Determine the (x, y) coordinate at the center of the cell enclosing the given text.  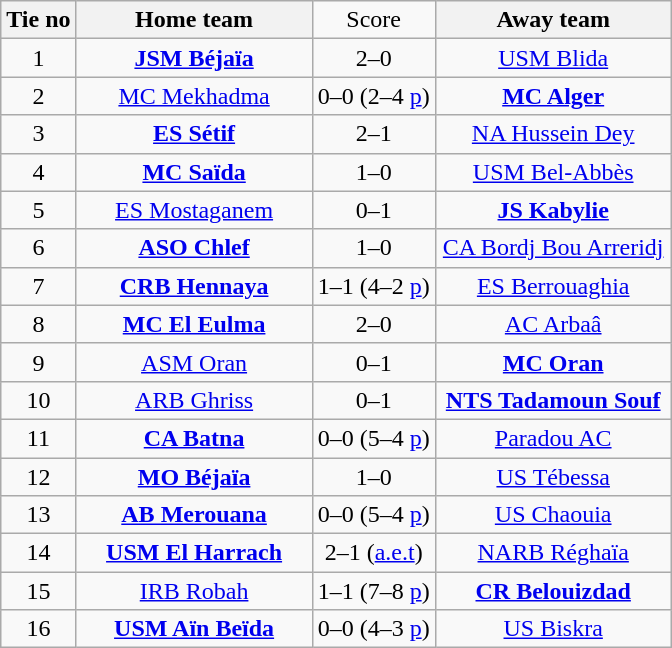
NARB Réghaïa (553, 553)
MC El Eulma (194, 324)
13 (38, 515)
Away team (553, 20)
1 (38, 58)
9 (38, 362)
Score (374, 20)
CR Belouizdad (553, 591)
Paradou AC (553, 438)
7 (38, 286)
3 (38, 134)
USM El Harrach (194, 553)
MO Béjaïa (194, 477)
4 (38, 172)
Tie no (38, 20)
ARB Ghriss (194, 400)
16 (38, 629)
0–0 (4–3 p) (374, 629)
CA Bordj Bou Arreridj (553, 248)
JSM Béjaïa (194, 58)
US Tébessa (553, 477)
1–1 (7–8 p) (374, 591)
Home team (194, 20)
ES Berrouaghia (553, 286)
2–1 (a.e.t) (374, 553)
USM Bel-Abbès (553, 172)
NTS Tadamoun Souf (553, 400)
MC Mekhadma (194, 96)
2–1 (374, 134)
1–1 (4–2 p) (374, 286)
5 (38, 210)
ES Sétif (194, 134)
US Biskra (553, 629)
MC Saïda (194, 172)
ASM Oran (194, 362)
0–0 (2–4 p) (374, 96)
AB Merouana (194, 515)
8 (38, 324)
MC Oran (553, 362)
AC Arbaâ (553, 324)
CRB Hennaya (194, 286)
6 (38, 248)
US Chaouia (553, 515)
ES Mostaganem (194, 210)
USM Aïn Beïda (194, 629)
11 (38, 438)
12 (38, 477)
IRB Robah (194, 591)
15 (38, 591)
NA Hussein Dey (553, 134)
JS Kabylie (553, 210)
10 (38, 400)
2 (38, 96)
USM Blida (553, 58)
MC Alger (553, 96)
ASO Chlef (194, 248)
CA Batna (194, 438)
14 (38, 553)
